Identify which cell holds the provided text, then report its [X, Y] central coordinate. 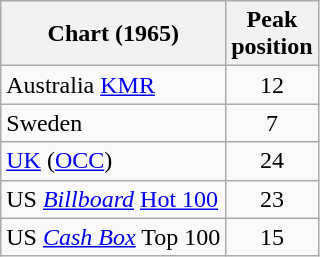
Australia KMR [114, 85]
24 [272, 161]
Sweden [114, 123]
Peakposition [272, 34]
7 [272, 123]
15 [272, 237]
23 [272, 199]
12 [272, 85]
Chart (1965) [114, 34]
UK (OCC) [114, 161]
US Cash Box Top 100 [114, 237]
US Billboard Hot 100 [114, 199]
